Scan for the cell matching the given text and deliver its [X, Y] coordinate at center. 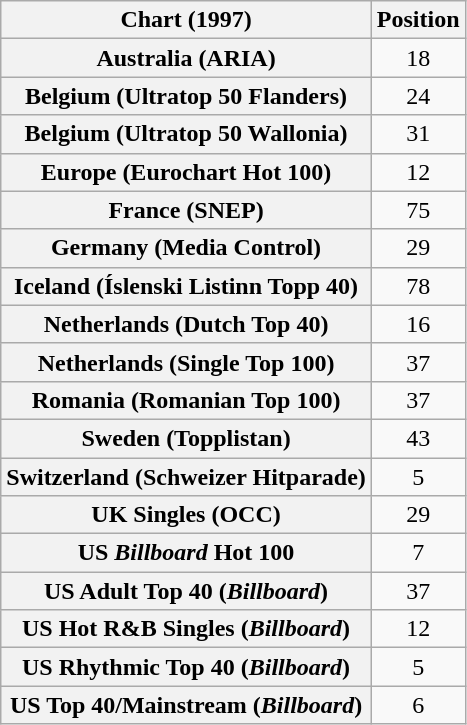
31 [418, 134]
Romania (Romanian Top 100) [186, 400]
78 [418, 286]
6 [418, 705]
France (SNEP) [186, 210]
US Billboard Hot 100 [186, 553]
Chart (1997) [186, 20]
Netherlands (Dutch Top 40) [186, 324]
Position [418, 20]
24 [418, 96]
Netherlands (Single Top 100) [186, 362]
Germany (Media Control) [186, 248]
US Adult Top 40 (Billboard) [186, 591]
US Rhythmic Top 40 (Billboard) [186, 667]
Australia (ARIA) [186, 58]
Belgium (Ultratop 50 Wallonia) [186, 134]
18 [418, 58]
UK Singles (OCC) [186, 515]
Belgium (Ultratop 50 Flanders) [186, 96]
16 [418, 324]
Europe (Eurochart Hot 100) [186, 172]
Switzerland (Schweizer Hitparade) [186, 477]
7 [418, 553]
75 [418, 210]
US Hot R&B Singles (Billboard) [186, 629]
43 [418, 438]
Iceland (Íslenski Listinn Topp 40) [186, 286]
US Top 40/Mainstream (Billboard) [186, 705]
Sweden (Topplistan) [186, 438]
